For the text-containing cell, return its midpoint in [x, y] coordinate format. 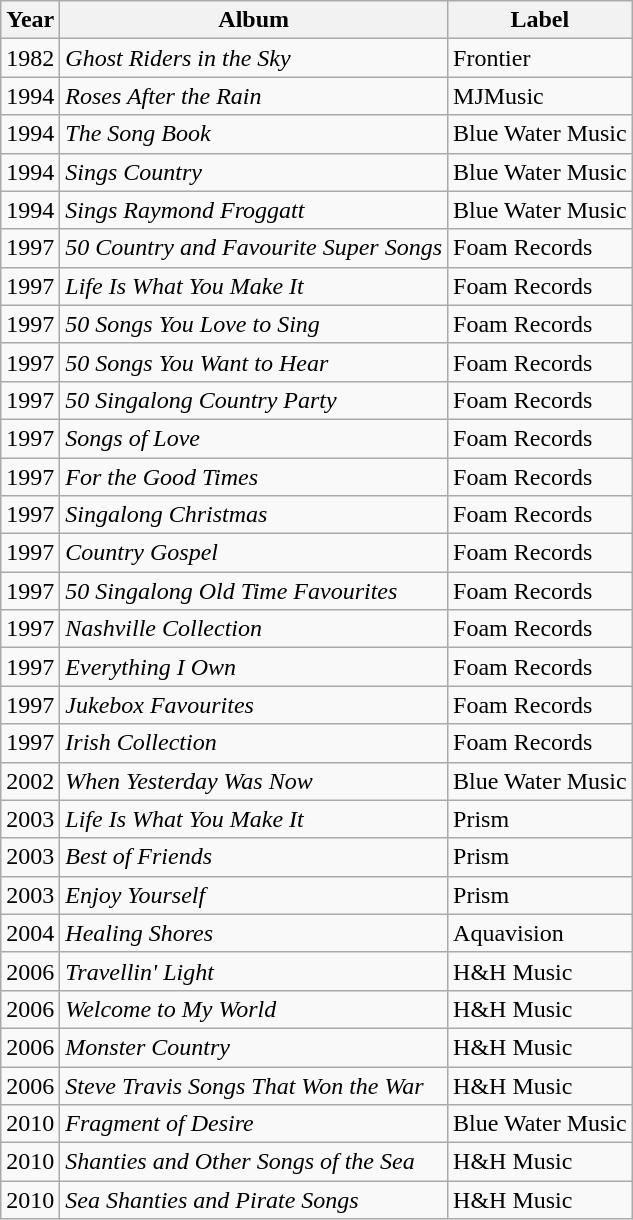
Nashville Collection [254, 629]
50 Singalong Old Time Favourites [254, 591]
Singalong Christmas [254, 515]
Steve Travis Songs That Won the War [254, 1085]
Songs of Love [254, 438]
Sea Shanties and Pirate Songs [254, 1200]
Enjoy Yourself [254, 895]
Aquavision [540, 933]
Label [540, 20]
Best of Friends [254, 857]
Travellin' Light [254, 971]
Album [254, 20]
50 Songs You Love to Sing [254, 324]
Welcome to My World [254, 1009]
For the Good Times [254, 477]
Year [30, 20]
50 Country and Favourite Super Songs [254, 248]
Sings Raymond Froggatt [254, 210]
MJMusic [540, 96]
Frontier [540, 58]
50 Songs You Want to Hear [254, 362]
Everything I Own [254, 667]
Ghost Riders in the Sky [254, 58]
2004 [30, 933]
Fragment of Desire [254, 1124]
Roses After the Rain [254, 96]
Monster Country [254, 1047]
When Yesterday Was Now [254, 781]
Healing Shores [254, 933]
2002 [30, 781]
50 Singalong Country Party [254, 400]
1982 [30, 58]
Jukebox Favourites [254, 705]
Irish Collection [254, 743]
Country Gospel [254, 553]
Shanties and Other Songs of the Sea [254, 1162]
Sings Country [254, 172]
The Song Book [254, 134]
